Find where the given text appears and provide that cell's center as [x, y] coordinate. 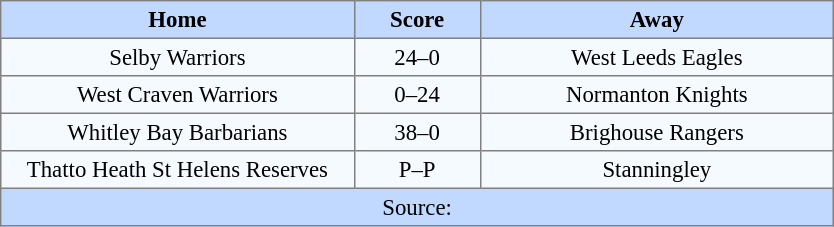
Brighouse Rangers [656, 132]
38–0 [417, 132]
Thatto Heath St Helens Reserves [178, 170]
West Leeds Eagles [656, 57]
Whitley Bay Barbarians [178, 132]
Score [417, 20]
0–24 [417, 95]
Selby Warriors [178, 57]
West Craven Warriors [178, 95]
24–0 [417, 57]
Home [178, 20]
Normanton Knights [656, 95]
Away [656, 20]
Source: [418, 207]
Stanningley [656, 170]
P–P [417, 170]
